Capture the cell that displays the provided text and extract its (x, y) central coordinate. 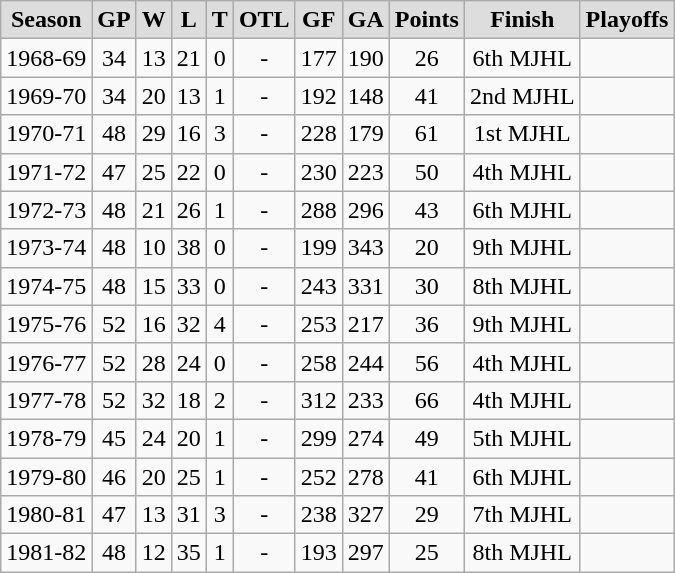
50 (426, 172)
230 (318, 172)
177 (318, 58)
312 (318, 400)
1976-77 (46, 362)
GF (318, 20)
1977-78 (46, 400)
296 (366, 210)
1980-81 (46, 515)
278 (366, 477)
7th MJHL (522, 515)
1981-82 (46, 553)
192 (318, 96)
Season (46, 20)
OTL (264, 20)
T (220, 20)
228 (318, 134)
46 (114, 477)
4 (220, 324)
244 (366, 362)
2nd MJHL (522, 96)
18 (188, 400)
1970-71 (46, 134)
30 (426, 286)
1968-69 (46, 58)
1969-70 (46, 96)
31 (188, 515)
252 (318, 477)
343 (366, 248)
258 (318, 362)
1971-72 (46, 172)
Points (426, 20)
33 (188, 286)
12 (154, 553)
1974-75 (46, 286)
1979-80 (46, 477)
274 (366, 438)
2 (220, 400)
297 (366, 553)
GA (366, 20)
193 (318, 553)
327 (366, 515)
1978-79 (46, 438)
233 (366, 400)
1973-74 (46, 248)
238 (318, 515)
49 (426, 438)
1st MJHL (522, 134)
288 (318, 210)
1972-73 (46, 210)
22 (188, 172)
36 (426, 324)
299 (318, 438)
43 (426, 210)
66 (426, 400)
253 (318, 324)
331 (366, 286)
45 (114, 438)
199 (318, 248)
10 (154, 248)
GP (114, 20)
38 (188, 248)
W (154, 20)
61 (426, 134)
243 (318, 286)
190 (366, 58)
217 (366, 324)
179 (366, 134)
L (188, 20)
35 (188, 553)
Playoffs (627, 20)
15 (154, 286)
28 (154, 362)
56 (426, 362)
148 (366, 96)
Finish (522, 20)
5th MJHL (522, 438)
1975-76 (46, 324)
223 (366, 172)
